Return the (X, Y) coordinate for the center point of the cell that contains the specified text.  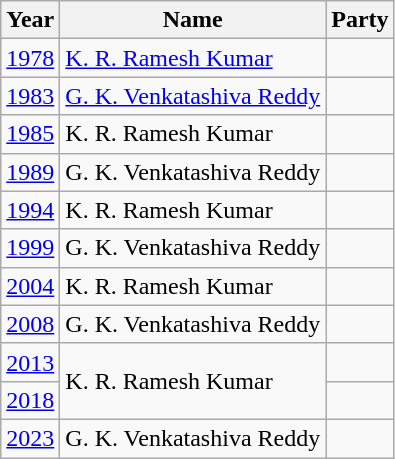
1983 (30, 96)
2004 (30, 286)
Name (193, 20)
1989 (30, 172)
1994 (30, 210)
2008 (30, 324)
1999 (30, 248)
2013 (30, 362)
1985 (30, 134)
1978 (30, 58)
2023 (30, 438)
Party (360, 20)
Year (30, 20)
2018 (30, 400)
